Return [X, Y] of the center of cell containing provided text 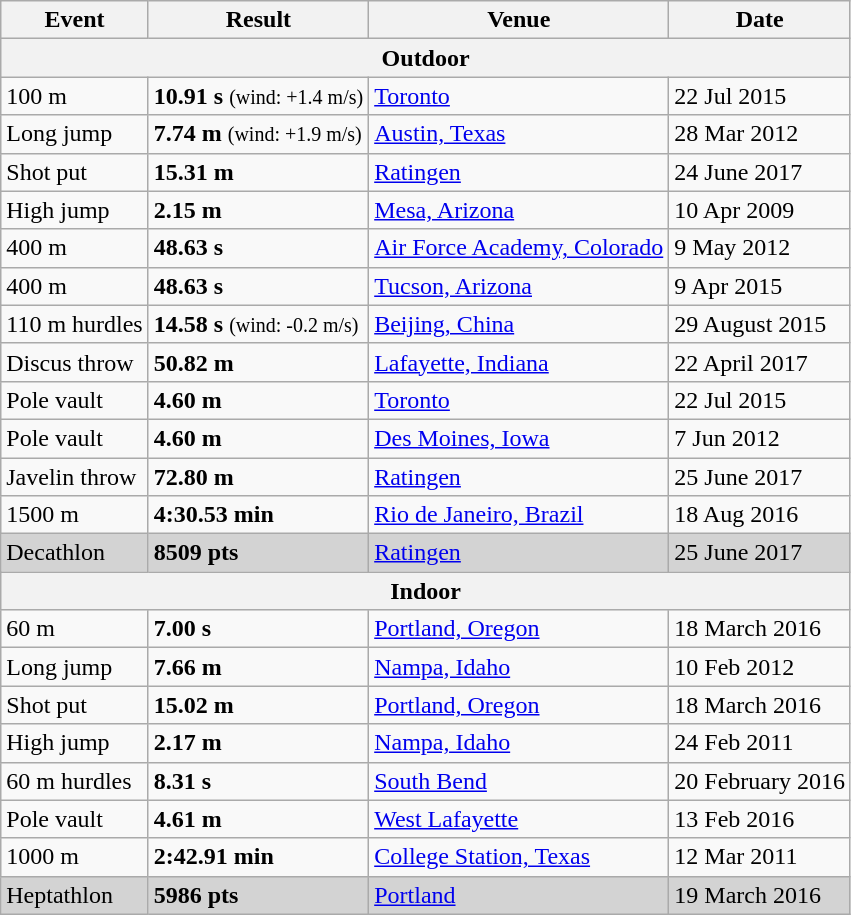
7.66 m [258, 667]
Beijing, China [519, 324]
22 April 2017 [760, 362]
Heptathlon [74, 895]
Lafayette, Indiana [519, 362]
12 Mar 2011 [760, 857]
Decathlon [74, 553]
2:42.91 min [258, 857]
Result [258, 20]
7 Jun 2012 [760, 438]
Des Moines, Iowa [519, 438]
10 Feb 2012 [760, 667]
10.91 s (wind: +1.4 m/s) [258, 96]
Rio de Janeiro, Brazil [519, 515]
Portland [519, 895]
29 August 2015 [760, 324]
1000 m [74, 857]
Javelin throw [74, 477]
2.17 m [258, 743]
8.31 s [258, 781]
West Lafayette [519, 819]
14.58 s (wind: -0.2 m/s) [258, 324]
5986 pts [258, 895]
Event [74, 20]
7.74 m (wind: +1.9 m/s) [258, 134]
28 Mar 2012 [760, 134]
24 Feb 2011 [760, 743]
Mesa, Arizona [519, 210]
60 m [74, 629]
1500 m [74, 515]
9 Apr 2015 [760, 286]
College Station, Texas [519, 857]
Air Force Academy, Colorado [519, 248]
72.80 m [258, 477]
Austin, Texas [519, 134]
Indoor [426, 591]
9 May 2012 [760, 248]
Discus throw [74, 362]
24 June 2017 [760, 172]
110 m hurdles [74, 324]
Tucson, Arizona [519, 286]
2.15 m [258, 210]
8509 pts [258, 553]
10 Apr 2009 [760, 210]
Venue [519, 20]
4:30.53 min [258, 515]
20 February 2016 [760, 781]
Outdoor [426, 58]
60 m hurdles [74, 781]
Date [760, 20]
4.61 m [258, 819]
13 Feb 2016 [760, 819]
15.31 m [258, 172]
South Bend [519, 781]
7.00 s [258, 629]
18 Aug 2016 [760, 515]
19 March 2016 [760, 895]
100 m [74, 96]
50.82 m [258, 362]
15.02 m [258, 705]
